Extract the (X, Y) coordinate from the center of the cell holding the provided text.  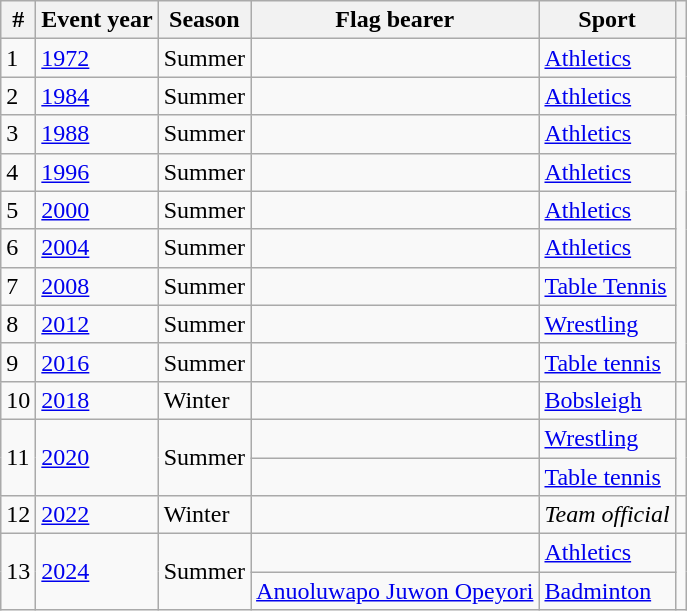
7 (18, 286)
2018 (97, 400)
9 (18, 362)
2008 (97, 286)
1972 (97, 58)
1996 (97, 172)
1 (18, 58)
5 (18, 210)
3 (18, 134)
Event year (97, 20)
2020 (97, 457)
Season (204, 20)
Table Tennis (607, 286)
# (18, 20)
2024 (97, 572)
4 (18, 172)
Anuoluwapo Juwon Opeyori (395, 591)
6 (18, 248)
Team official (607, 515)
12 (18, 515)
10 (18, 400)
2004 (97, 248)
2 (18, 96)
13 (18, 572)
1984 (97, 96)
2012 (97, 324)
8 (18, 324)
Bobsleigh (607, 400)
Sport (607, 20)
2022 (97, 515)
Badminton (607, 591)
1988 (97, 134)
2016 (97, 362)
Flag bearer (395, 20)
2000 (97, 210)
11 (18, 457)
